Find where the given text appears and provide that cell's center as [X, Y] coordinate. 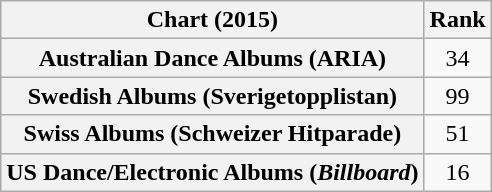
99 [458, 96]
Swedish Albums (Sverigetopplistan) [212, 96]
Australian Dance Albums (ARIA) [212, 58]
US Dance/Electronic Albums (Billboard) [212, 172]
51 [458, 134]
Swiss Albums (Schweizer Hitparade) [212, 134]
Chart (2015) [212, 20]
34 [458, 58]
Rank [458, 20]
16 [458, 172]
